Identify which cell holds the provided text, then report its [X, Y] central coordinate. 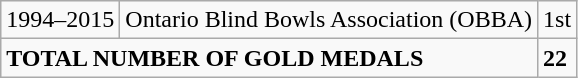
22 [558, 58]
1994–2015 [60, 20]
1st [558, 20]
TOTAL NUMBER OF GOLD MEDALS [270, 58]
Ontario Blind Bowls Association (OBBA) [329, 20]
